Provide the (X, Y) coordinate of the cell's center where the given text is located.  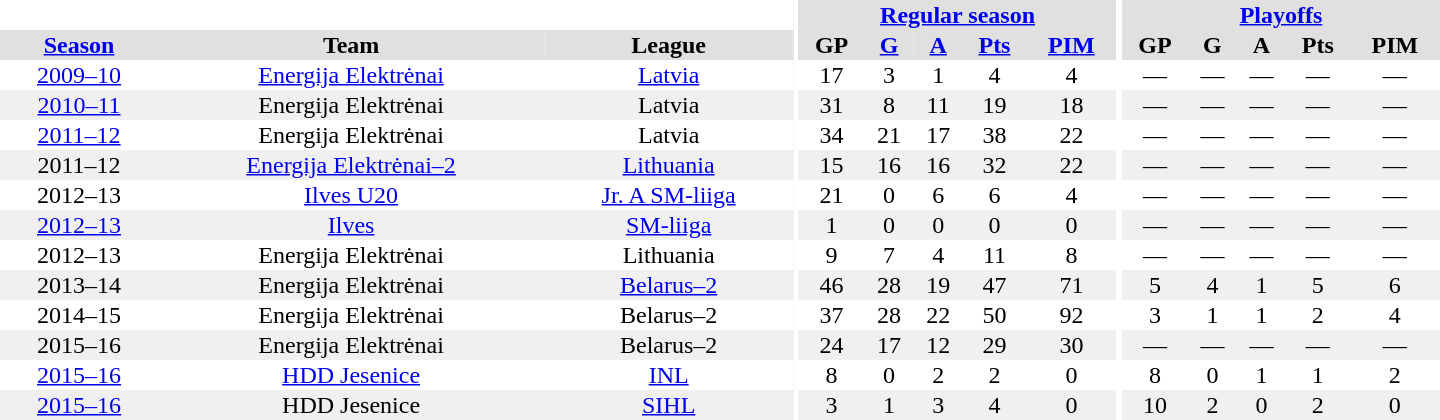
SM-liiga (668, 225)
2009–10 (79, 75)
Playoffs (1281, 15)
47 (995, 285)
34 (832, 135)
2010–11 (79, 105)
Energija Elektrėnai–2 (351, 165)
15 (832, 165)
Team (351, 45)
71 (1071, 285)
38 (995, 135)
7 (890, 255)
92 (1071, 315)
League (668, 45)
24 (832, 345)
2013–14 (79, 285)
INL (668, 375)
Ilves U20 (351, 195)
37 (832, 315)
31 (832, 105)
Regular season (958, 15)
2014–15 (79, 315)
50 (995, 315)
Ilves (351, 225)
30 (1071, 345)
12 (938, 345)
10 (1155, 405)
18 (1071, 105)
9 (832, 255)
32 (995, 165)
SIHL (668, 405)
29 (995, 345)
Jr. A SM-liiga (668, 195)
Season (79, 45)
46 (832, 285)
